Find where the given text appears and provide that cell's center as [X, Y] coordinate. 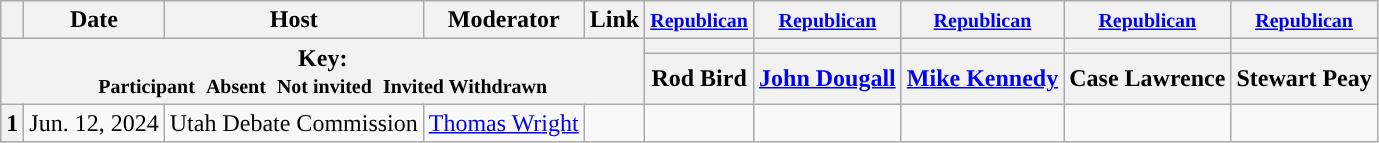
Key: Participant Absent Not invited Invited Withdrawn [323, 72]
Case Lawrence [1148, 78]
Date [94, 20]
Host [294, 20]
Jun. 12, 2024 [94, 123]
Utah Debate Commission [294, 123]
Moderator [504, 20]
Mike Kennedy [982, 78]
John Dougall [828, 78]
Thomas Wright [504, 123]
Link [614, 20]
Rod Bird [700, 78]
Stewart Peay [1304, 78]
1 [12, 123]
